Scan for the cell matching the given text and deliver its (x, y) coordinate at center. 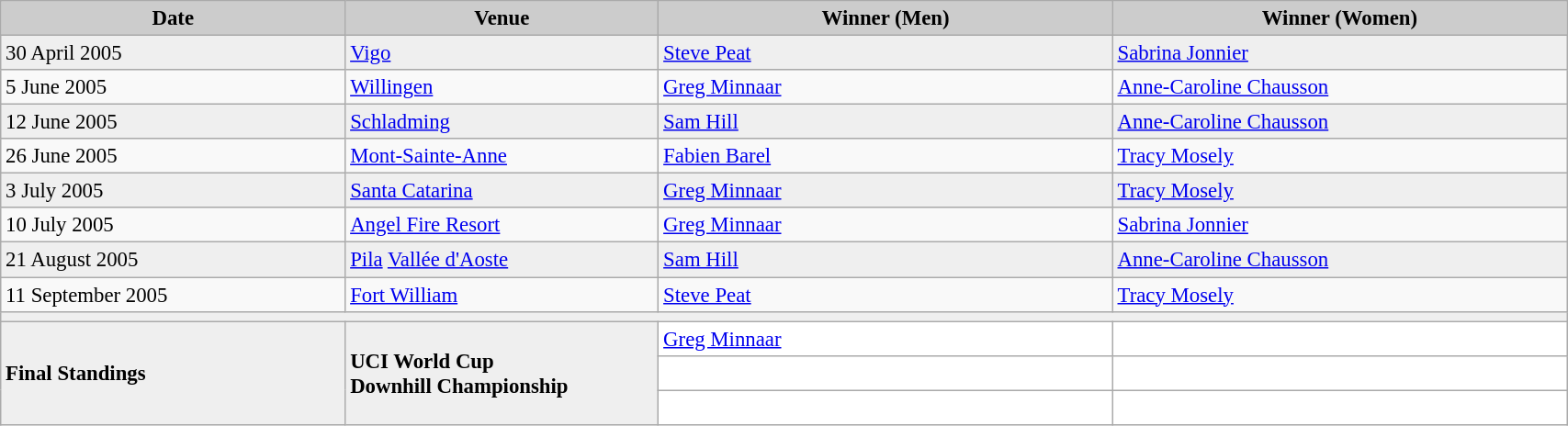
Vigo (502, 53)
Venue (502, 18)
3 July 2005 (173, 191)
Schladming (502, 122)
10 July 2005 (173, 225)
Date (173, 18)
Pila Vallée d'Aoste (502, 260)
30 April 2005 (173, 53)
Fort William (502, 295)
Santa Catarina (502, 191)
Fabien Barel (886, 156)
12 June 2005 (173, 122)
21 August 2005 (173, 260)
5 June 2005 (173, 87)
Mont-Sainte-Anne (502, 156)
Angel Fire Resort (502, 225)
Winner (Men) (886, 18)
Winner (Women) (1339, 18)
11 September 2005 (173, 295)
UCI World Cup Downhill Championship (502, 373)
26 June 2005 (173, 156)
Willingen (502, 87)
Final Standings (173, 373)
